From the cell containing the given text, extract its center point as [X, Y] coordinate. 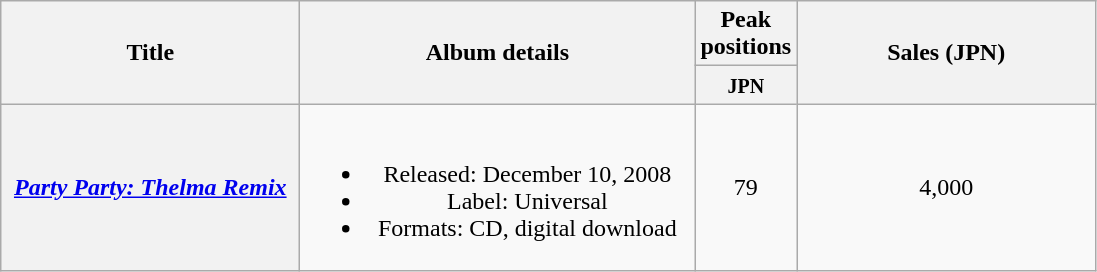
Album details [498, 52]
79 [746, 188]
Title [150, 52]
Released: December 10, 2008 Label: UniversalFormats: CD, digital download [498, 188]
JPN [746, 85]
Peak positions [746, 34]
Party Party: Thelma Remix [150, 188]
Sales (JPN) [946, 52]
4,000 [946, 188]
